Extract the (X, Y) coordinate from the center of the cell holding the provided text.  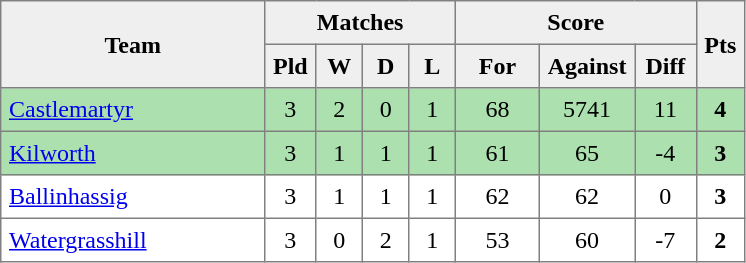
Team (133, 44)
Castlemartyr (133, 110)
53 (497, 240)
For (497, 66)
L (432, 66)
68 (497, 110)
65 (586, 153)
5741 (586, 110)
W (339, 66)
Diff (666, 66)
Pld (290, 66)
-4 (666, 153)
Pts (720, 44)
Matches (360, 23)
Against (586, 66)
Score (576, 23)
61 (497, 153)
Kilworth (133, 153)
Watergrasshill (133, 240)
D (385, 66)
-7 (666, 240)
Ballinhassig (133, 197)
11 (666, 110)
4 (720, 110)
60 (586, 240)
